Locate the cell with the specified text and output its [x, y] center coordinate. 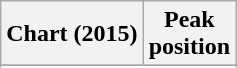
Chart (2015) [72, 34]
Peakposition [189, 34]
